Scan for the cell matching the given text and deliver its [X, Y] coordinate at center. 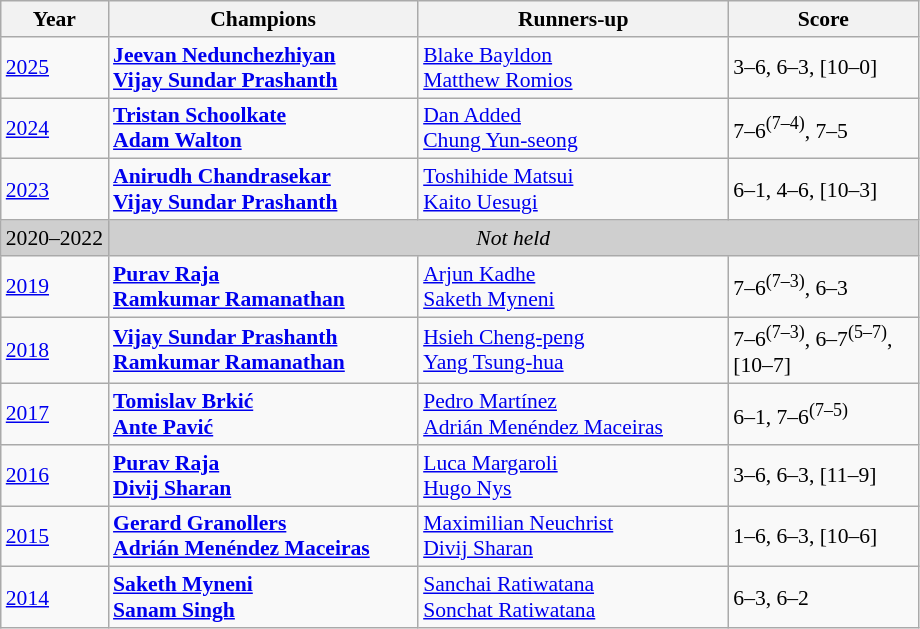
Tristan Schoolkate Adam Walton [263, 128]
Score [823, 19]
6–1, 4–6, [10–3] [823, 190]
2016 [54, 476]
Blake Bayldon Matthew Romios [573, 68]
2018 [54, 350]
Hsieh Cheng-peng Yang Tsung-hua [573, 350]
2023 [54, 190]
2020–2022 [54, 238]
2025 [54, 68]
7–6(7–3), 6–3 [823, 286]
Not held [513, 238]
Purav Raja Divij Sharan [263, 476]
Maximilian Neuchrist Divij Sharan [573, 536]
Champions [263, 19]
3–6, 6–3, [10–0] [823, 68]
Arjun Kadhe Saketh Myneni [573, 286]
2019 [54, 286]
Anirudh Chandrasekar Vijay Sundar Prashanth [263, 190]
2024 [54, 128]
Tomislav Brkić Ante Pavić [263, 414]
Luca Margaroli Hugo Nys [573, 476]
Saketh Myneni Sanam Singh [263, 598]
6–1, 7–6(7–5) [823, 414]
2017 [54, 414]
3–6, 6–3, [11–9] [823, 476]
Toshihide Matsui Kaito Uesugi [573, 190]
7–6(7–4), 7–5 [823, 128]
Sanchai Ratiwatana Sonchat Ratiwatana [573, 598]
Jeevan Nedunchezhiyan Vijay Sundar Prashanth [263, 68]
Year [54, 19]
2014 [54, 598]
1–6, 6–3, [10–6] [823, 536]
Runners-up [573, 19]
Dan Added Chung Yun-seong [573, 128]
Pedro Martínez Adrián Menéndez Maceiras [573, 414]
7–6(7–3), 6–7(5–7), [10–7] [823, 350]
2015 [54, 536]
Gerard Granollers Adrián Menéndez Maceiras [263, 536]
Vijay Sundar Prashanth Ramkumar Ramanathan [263, 350]
Purav Raja Ramkumar Ramanathan [263, 286]
6–3, 6–2 [823, 598]
